Provide the (X, Y) coordinate of the cell's center where the given text is located.  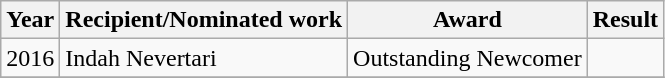
Year (30, 20)
Result (625, 20)
Recipient/Nominated work (204, 20)
Outstanding Newcomer (468, 58)
Indah Nevertari (204, 58)
Award (468, 20)
2016 (30, 58)
